Provide the [X, Y] coordinate of the cell's center where the given text is located.  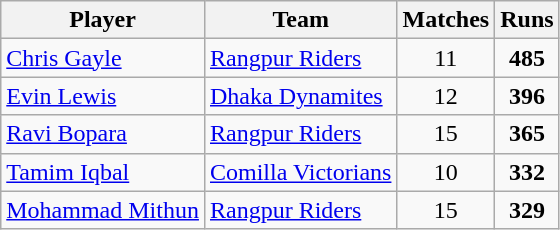
Mohammad Mithun [103, 210]
Team [300, 20]
Dhaka Dynamites [300, 96]
Player [103, 20]
Comilla Victorians [300, 172]
Runs [527, 20]
11 [446, 58]
12 [446, 96]
396 [527, 96]
10 [446, 172]
Matches [446, 20]
Evin Lewis [103, 96]
Ravi Bopara [103, 134]
332 [527, 172]
365 [527, 134]
Chris Gayle [103, 58]
Tamim Iqbal [103, 172]
485 [527, 58]
329 [527, 210]
